Provide the [X, Y] coordinate of the cell's center where the given text is located.  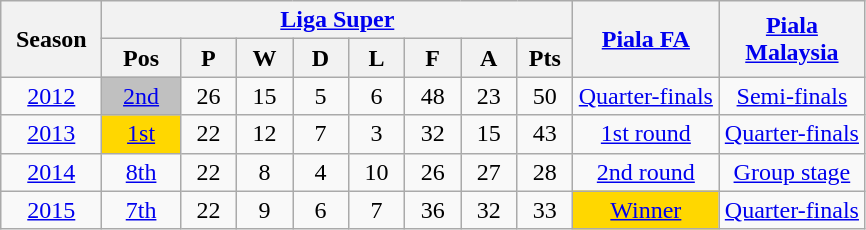
43 [545, 134]
33 [545, 210]
12 [264, 134]
L [377, 58]
Pos [142, 58]
50 [545, 96]
Pts [545, 58]
7th [142, 210]
F [433, 58]
W [264, 58]
3 [377, 134]
48 [433, 96]
D [320, 58]
P [208, 58]
2013 [52, 134]
8th [142, 172]
2012 [52, 96]
A [489, 58]
28 [545, 172]
23 [489, 96]
2014 [52, 172]
2nd round [646, 172]
Piala FA [646, 39]
4 [320, 172]
Winner [646, 210]
Group stage [792, 172]
36 [433, 210]
Piala Malaysia [792, 39]
2nd [142, 96]
10 [377, 172]
27 [489, 172]
9 [264, 210]
5 [320, 96]
Semi-finals [792, 96]
2015 [52, 210]
1st round [646, 134]
Season [52, 39]
1st [142, 134]
8 [264, 172]
Liga Super [338, 20]
